Find where the given text appears and provide that cell's center as [x, y] coordinate. 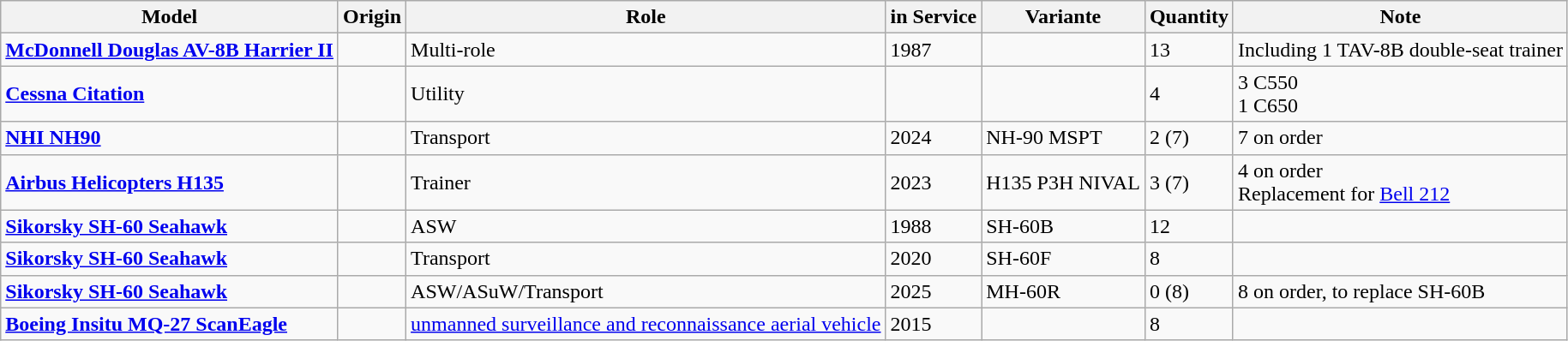
Cessna Citation [170, 94]
1988 [934, 226]
0 (8) [1188, 291]
2024 [934, 138]
2023 [934, 182]
8 on order, to replace SH-60B [1400, 291]
Trainer [646, 182]
in Service [934, 17]
2015 [934, 324]
2025 [934, 291]
NHI NH90 [170, 138]
unmanned surveillance and reconnaissance aerial vehicle [646, 324]
SH-60F [1063, 259]
4 on orderReplacement for Bell 212 [1400, 182]
Including 1 TAV-8B double-seat trainer [1400, 50]
ASW/ASuW/Transport [646, 291]
12 [1188, 226]
ASW [646, 226]
Origin [372, 17]
1987 [934, 50]
Airbus Helicopters H135 [170, 182]
H135 P3H NIVAL [1063, 182]
13 [1188, 50]
7 on order [1400, 138]
Variante [1063, 17]
2020 [934, 259]
Role [646, 17]
NH-90 MSPT [1063, 138]
Boeing Insitu MQ-27 ScanEagle [170, 324]
4 [1188, 94]
Quantity [1188, 17]
MH-60R [1063, 291]
3 (7) [1188, 182]
Multi-role [646, 50]
McDonnell Douglas AV-8B Harrier II [170, 50]
SH-60B [1063, 226]
2 (7) [1188, 138]
Utility [646, 94]
Note [1400, 17]
Model [170, 17]
3 C5501 C650 [1400, 94]
